Return the [x, y] coordinate for the center point of the cell that contains the specified text.  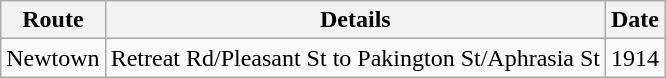
Retreat Rd/Pleasant St to Pakington St/Aphrasia St [355, 58]
Route [53, 20]
Details [355, 20]
1914 [636, 58]
Newtown [53, 58]
Date [636, 20]
